Return the [x, y] coordinate for the center point of the cell that contains the specified text.  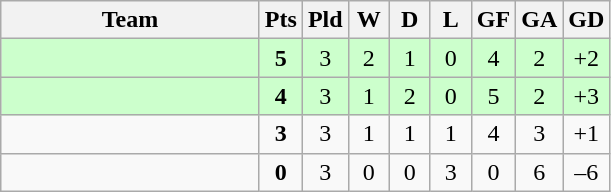
GD [586, 20]
GF [493, 20]
Pld [325, 20]
Team [130, 20]
–6 [586, 172]
L [450, 20]
W [368, 20]
GA [540, 20]
+1 [586, 134]
+2 [586, 58]
Pts [280, 20]
6 [540, 172]
+3 [586, 96]
D [410, 20]
